Find where the given text appears and provide that cell's center as (X, Y) coordinate. 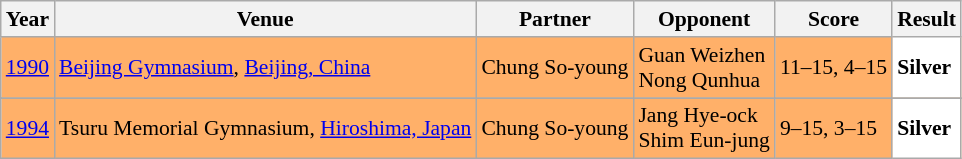
1994 (28, 128)
Opponent (704, 19)
Partner (554, 19)
Year (28, 19)
Venue (265, 19)
Tsuru Memorial Gymnasium, Hiroshima, Japan (265, 128)
Guan Weizhen Nong Qunhua (704, 68)
1990 (28, 68)
11–15, 4–15 (834, 68)
Score (834, 19)
Beijing Gymnasium, Beijing, China (265, 68)
Result (926, 19)
9–15, 3–15 (834, 128)
Jang Hye-ock Shim Eun-jung (704, 128)
